Find where the given text appears and provide that cell's center as [X, Y] coordinate. 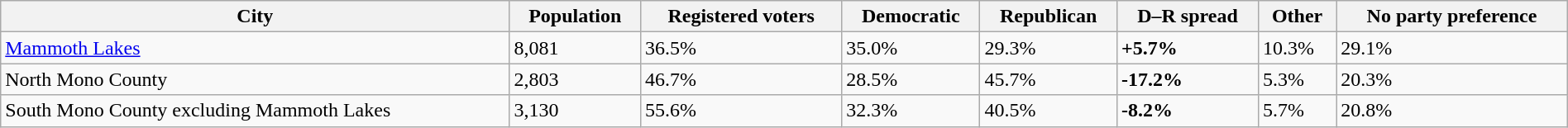
35.0% [911, 48]
32.3% [911, 111]
-8.2% [1188, 111]
City [255, 17]
29.3% [1049, 48]
28.5% [911, 79]
-17.2% [1188, 79]
46.7% [741, 79]
Mammoth Lakes [255, 48]
20.3% [1452, 79]
5.3% [1297, 79]
Republican [1049, 17]
5.7% [1297, 111]
45.7% [1049, 79]
Registered voters [741, 17]
D–R spread [1188, 17]
55.6% [741, 111]
Democratic [911, 17]
No party preference [1452, 17]
North Mono County [255, 79]
8,081 [576, 48]
20.8% [1452, 111]
40.5% [1049, 111]
3,130 [576, 111]
36.5% [741, 48]
10.3% [1297, 48]
Other [1297, 17]
Population [576, 17]
+5.7% [1188, 48]
2,803 [576, 79]
South Mono County excluding Mammoth Lakes [255, 111]
29.1% [1452, 48]
